Extract the [x, y] coordinate from the center of the cell holding the provided text.  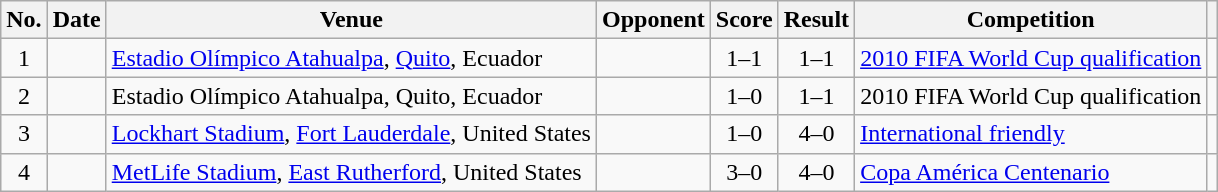
Date [76, 20]
International friendly [1031, 134]
Competition [1031, 20]
1 [24, 58]
Copa América Centenario [1031, 172]
Lockhart Stadium, Fort Lauderdale, United States [351, 134]
Opponent [653, 20]
4 [24, 172]
MetLife Stadium, East Rutherford, United States [351, 172]
3–0 [744, 172]
No. [24, 20]
Venue [351, 20]
2 [24, 96]
3 [24, 134]
Result [816, 20]
Score [744, 20]
